Locate the cell with the specified text and output its (X, Y) center coordinate. 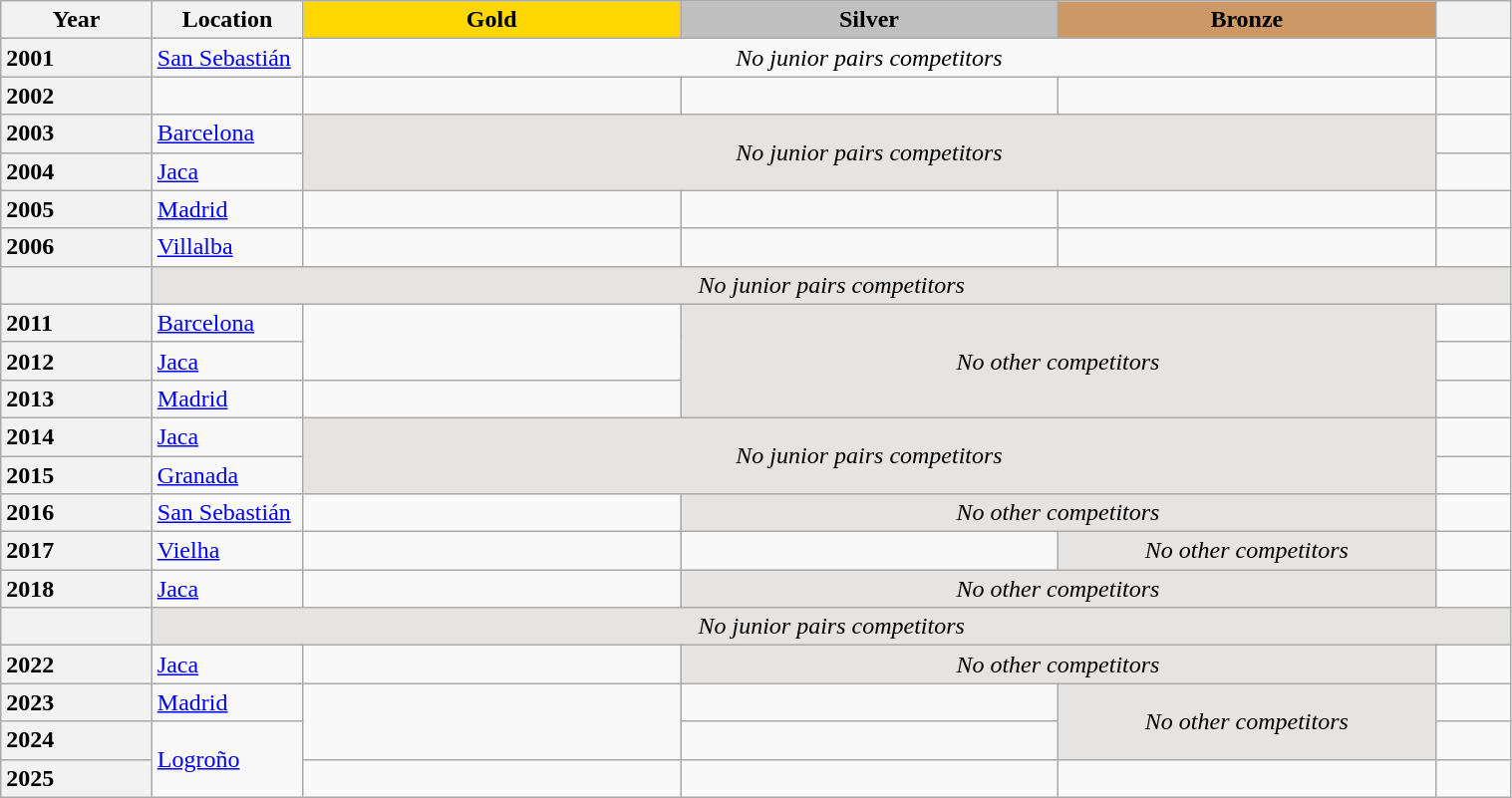
Silver (869, 20)
2005 (77, 209)
2023 (77, 702)
2003 (77, 133)
2013 (77, 399)
2006 (77, 247)
Bronze (1246, 20)
2024 (77, 740)
2004 (77, 171)
Logroño (227, 759)
2015 (77, 475)
Vielha (227, 551)
Villalba (227, 247)
Year (77, 20)
2016 (77, 513)
2011 (77, 323)
2001 (77, 58)
2012 (77, 361)
2018 (77, 589)
2025 (77, 778)
2014 (77, 436)
Location (227, 20)
2017 (77, 551)
Granada (227, 475)
Gold (492, 20)
2022 (77, 665)
2002 (77, 96)
